Scan for the cell matching the given text and deliver its (X, Y) coordinate at center. 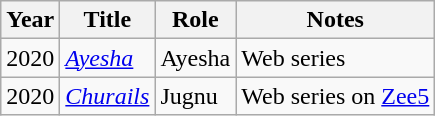
Jugnu (196, 96)
Notes (336, 20)
Title (108, 20)
Churails (108, 96)
Year (30, 20)
Web series on Zee5 (336, 96)
Web series (336, 58)
Role (196, 20)
